Detect which cell encompasses the target text, then output its [X, Y] center coordinate. 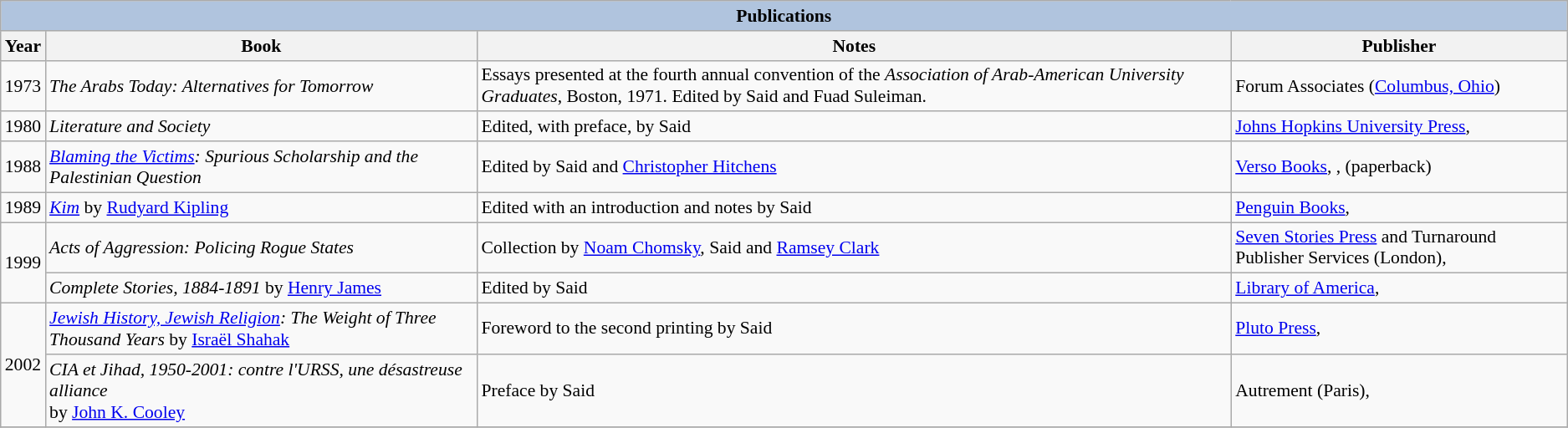
Edited with an introduction and notes by Said [854, 207]
Publications [784, 16]
Collection by Noam Chomsky, Said and Ramsey Clark [854, 247]
Forum Associates (Columbus, Ohio) [1398, 85]
The Arabs Today: Alternatives for Tomorrow [261, 85]
1999 [23, 262]
Acts of Aggression: Policing Rogue States [261, 247]
Foreword to the second printing by Said [854, 329]
1989 [23, 207]
Literature and Society [261, 127]
1980 [23, 127]
Book [261, 46]
Edited, with preface, by Said [854, 127]
Edited by Said [854, 288]
Jewish History, Jewish Religion: The Weight of Three Thousand Years by Israël Shahak [261, 329]
Complete Stories, 1884-1891 by Henry James [261, 288]
Johns Hopkins University Press, [1398, 127]
1988 [23, 167]
CIA et Jihad, 1950-2001: contre l'URSS, une désastreuse allianceby John K. Cooley [261, 391]
Pluto Press, [1398, 329]
Year [23, 46]
2002 [23, 365]
Blaming the Victims: Spurious Scholarship and the Palestinian Question [261, 167]
Notes [854, 46]
Penguin Books, [1398, 207]
Publisher [1398, 46]
Kim by Rudyard Kipling [261, 207]
Verso Books, , (paperback) [1398, 167]
Autrement (Paris), [1398, 391]
Edited by Said and Christopher Hitchens [854, 167]
Preface by Said [854, 391]
1973 [23, 85]
Library of America, [1398, 288]
Seven Stories Press and Turnaround Publisher Services (London), [1398, 247]
